Scan for the cell matching the given text and deliver its [X, Y] coordinate at center. 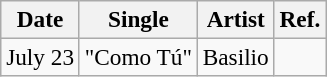
July 23 [40, 57]
Basilio [236, 57]
Date [40, 19]
Artist [236, 19]
"Como Tú" [138, 57]
Ref. [300, 19]
Single [138, 19]
